Detect which cell encompasses the target text, then output its (x, y) center coordinate. 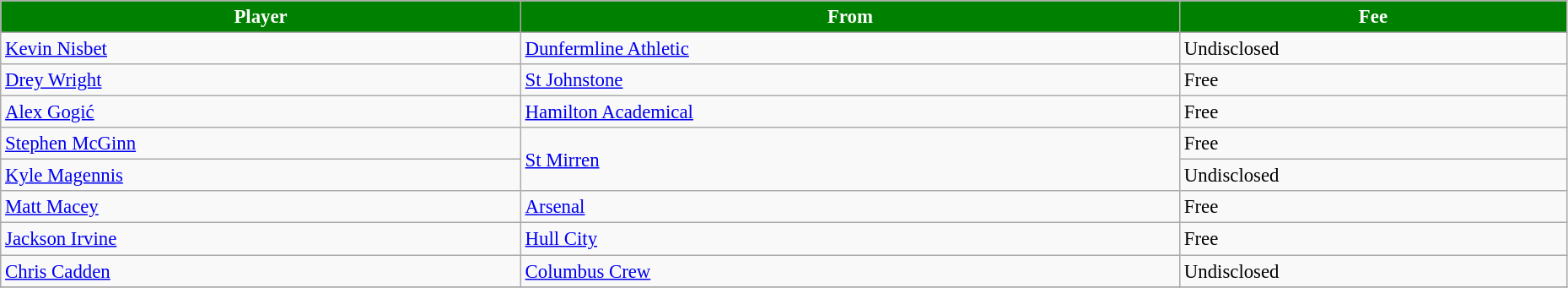
Player (261, 17)
Drey Wright (261, 80)
Kyle Magennis (261, 176)
Hamilton Academical (850, 112)
St Johnstone (850, 80)
Jackson Irvine (261, 239)
From (850, 17)
Kevin Nisbet (261, 49)
Fee (1373, 17)
Arsenal (850, 207)
Stephen McGinn (261, 144)
Chris Cadden (261, 271)
St Mirren (850, 159)
Hull City (850, 239)
Columbus Crew (850, 271)
Matt Macey (261, 207)
Alex Gogić (261, 112)
Dunfermline Athletic (850, 49)
